From the cell containing the given text, extract its center point as [x, y] coordinate. 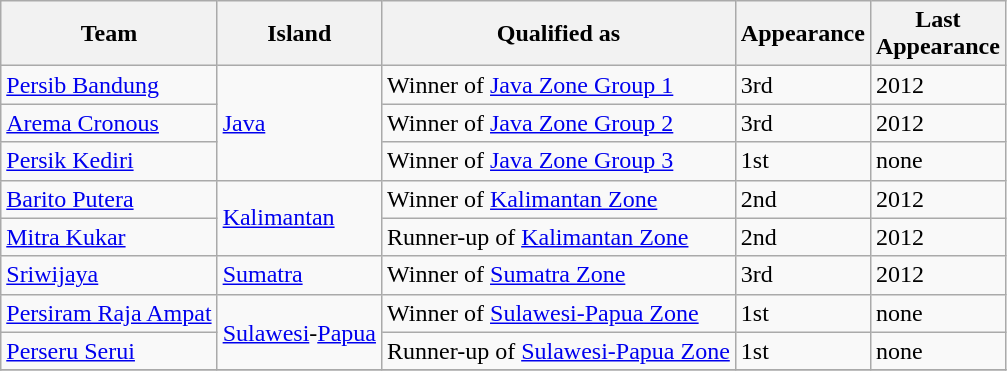
Sulawesi-Papua [299, 332]
Sumatra [299, 275]
Winner of Sulawesi-Papua Zone [558, 313]
Arema Cronous [109, 123]
Runner-up of Sulawesi-Papua Zone [558, 351]
Team [109, 34]
Winner of Java Zone Group 3 [558, 161]
Sriwijaya [109, 275]
Qualified as [558, 34]
Winner of Sumatra Zone [558, 275]
LastAppearance [938, 34]
Persik Kediri [109, 161]
Winner of Java Zone Group 1 [558, 85]
Winner of Java Zone Group 2 [558, 123]
Barito Putera [109, 199]
Perseru Serui [109, 351]
Persiram Raja Ampat [109, 313]
Island [299, 34]
Kalimantan [299, 218]
Mitra Kukar [109, 237]
Java [299, 123]
Winner of Kalimantan Zone [558, 199]
Runner-up of Kalimantan Zone [558, 237]
Appearance [802, 34]
Persib Bandung [109, 85]
